Return (X, Y) of the center of cell containing provided text 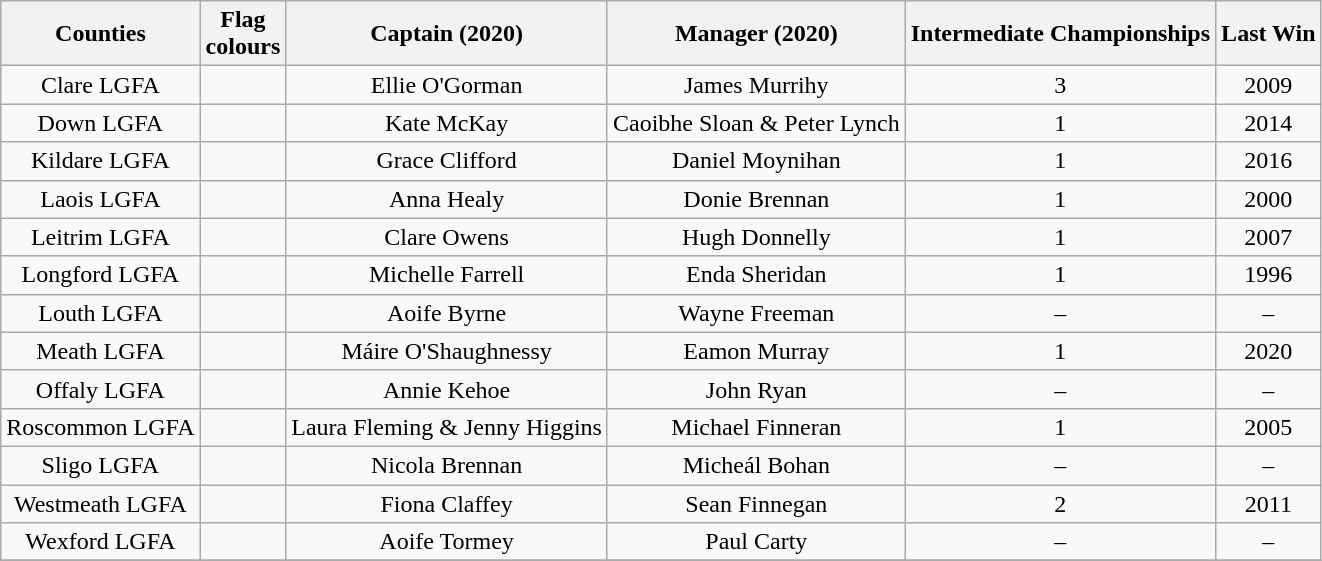
Roscommon LGFA (100, 427)
Longford LGFA (100, 275)
Donie Brennan (756, 199)
Flagcolours (243, 34)
2014 (1269, 123)
Eamon Murray (756, 351)
Kate McKay (447, 123)
Máire O'Shaughnessy (447, 351)
Enda Sheridan (756, 275)
Wexford LGFA (100, 542)
Westmeath LGFA (100, 503)
2011 (1269, 503)
Laois LGFA (100, 199)
1996 (1269, 275)
2007 (1269, 237)
Michelle Farrell (447, 275)
3 (1060, 85)
Leitrim LGFA (100, 237)
Counties (100, 34)
Last Win (1269, 34)
James Murrihy (756, 85)
Anna Healy (447, 199)
Fiona Claffey (447, 503)
Meath LGFA (100, 351)
Sligo LGFA (100, 465)
Kildare LGFA (100, 161)
Aoife Byrne (447, 313)
Down LGFA (100, 123)
Manager (2020) (756, 34)
Intermediate Championships (1060, 34)
Clare LGFA (100, 85)
2020 (1269, 351)
Paul Carty (756, 542)
Grace Clifford (447, 161)
2005 (1269, 427)
Aoife Tormey (447, 542)
Ellie O'Gorman (447, 85)
Daniel Moynihan (756, 161)
Nicola Brennan (447, 465)
Louth LGFA (100, 313)
Micheál Bohan (756, 465)
Michael Finneran (756, 427)
John Ryan (756, 389)
Hugh Donnelly (756, 237)
Offaly LGFA (100, 389)
Laura Fleming & Jenny Higgins (447, 427)
Clare Owens (447, 237)
Caoibhe Sloan & Peter Lynch (756, 123)
2009 (1269, 85)
Wayne Freeman (756, 313)
Captain (2020) (447, 34)
Annie Kehoe (447, 389)
2 (1060, 503)
Sean Finnegan (756, 503)
2016 (1269, 161)
2000 (1269, 199)
